Identify which cell holds the provided text, then report its [x, y] central coordinate. 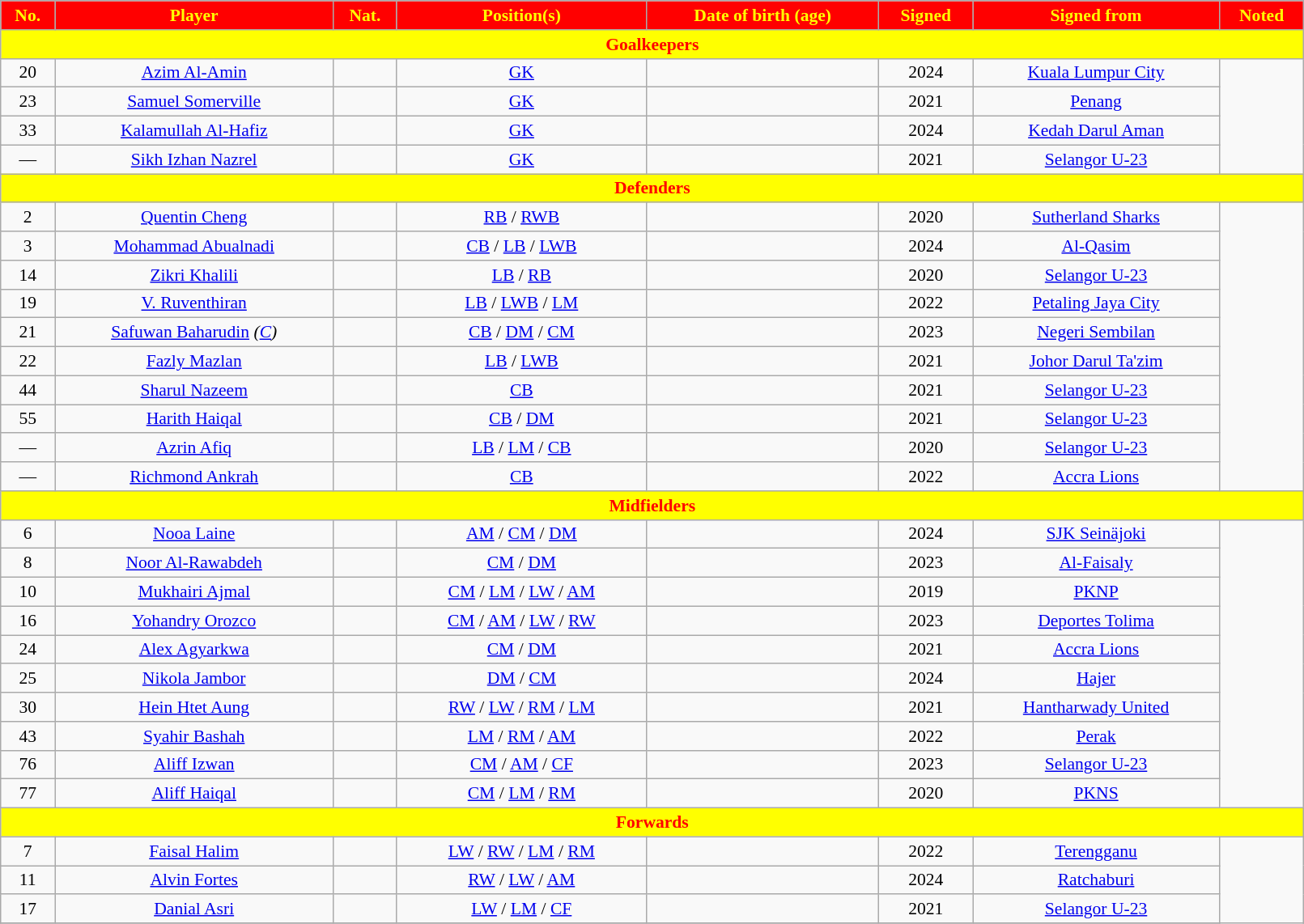
2019 [926, 592]
Hajer [1096, 679]
11 [28, 880]
Aliff Haiqal [194, 794]
24 [28, 650]
LB / RB [521, 275]
21 [28, 333]
Sutherland Sharks [1096, 218]
30 [28, 707]
Al-Faisaly [1096, 563]
77 [28, 794]
Sharul Nazeem [194, 390]
Syahir Bashah [194, 736]
SJK Seinäjoki [1096, 534]
RB / RWB [521, 218]
PKNS [1096, 794]
Noor Al-Rawabdeh [194, 563]
Mukhairi Ajmal [194, 592]
Position(s) [521, 15]
14 [28, 275]
Kuala Lumpur City [1096, 73]
Defenders [652, 189]
Quentin Cheng [194, 218]
Yohandry Orozco [194, 621]
Sikh Izhan Nazrel [194, 159]
Hantharwady United [1096, 707]
No. [28, 15]
Safuwan Baharudin (C) [194, 333]
43 [28, 736]
LB / LM / CB [521, 448]
Zikri Khalili [194, 275]
Nat. [365, 15]
3 [28, 246]
33 [28, 131]
19 [28, 303]
Al-Qasim [1096, 246]
Azrin Afiq [194, 448]
10 [28, 592]
CM / LM / LW / AM [521, 592]
CB / LB / LWB [521, 246]
CM / LM / RM [521, 794]
Nooa Laine [194, 534]
Danial Asri [194, 909]
Noted [1261, 15]
Ratchaburi [1096, 880]
DM / CM [521, 679]
Deportes Tolima [1096, 621]
Penang [1096, 102]
Negeri Sembilan [1096, 333]
Nikola Jambor [194, 679]
Perak [1096, 736]
55 [28, 419]
RW / LW / AM [521, 880]
Goalkeepers [652, 45]
LW / RW / LM / RM [521, 851]
Signed [926, 15]
Alex Agyarkwa [194, 650]
6 [28, 534]
Midfielders [652, 506]
22 [28, 362]
Petaling Jaya City [1096, 303]
Samuel Somerville [194, 102]
Date of birth (age) [762, 15]
LM / RM / AM [521, 736]
CM / AM / LW / RW [521, 621]
Kedah Darul Aman [1096, 131]
Fazly Mazlan [194, 362]
Johor Darul Ta'zim [1096, 362]
AM / CM / DM [521, 534]
25 [28, 679]
44 [28, 390]
CB / DM / CM [521, 333]
7 [28, 851]
Kalamullah Al-Hafiz [194, 131]
Aliff Izwan [194, 765]
20 [28, 73]
Mohammad Abualnadi [194, 246]
Signed from [1096, 15]
LW / LM / CF [521, 909]
Harith Haiqal [194, 419]
LB / LWB [521, 362]
Forwards [652, 823]
CB / DM [521, 419]
23 [28, 102]
8 [28, 563]
Player [194, 15]
Terengganu [1096, 851]
Richmond Ankrah [194, 477]
V. Ruventhiran [194, 303]
Faisal Halim [194, 851]
PKNP [1096, 592]
17 [28, 909]
Hein Htet Aung [194, 707]
76 [28, 765]
16 [28, 621]
RW / LW / RM / LM [521, 707]
Azim Al-Amin [194, 73]
2 [28, 218]
CM / AM / CF [521, 765]
Alvin Fortes [194, 880]
LB / LWB / LM [521, 303]
